Search for the cell housing the specified text and yield its (x, y) center coordinate. 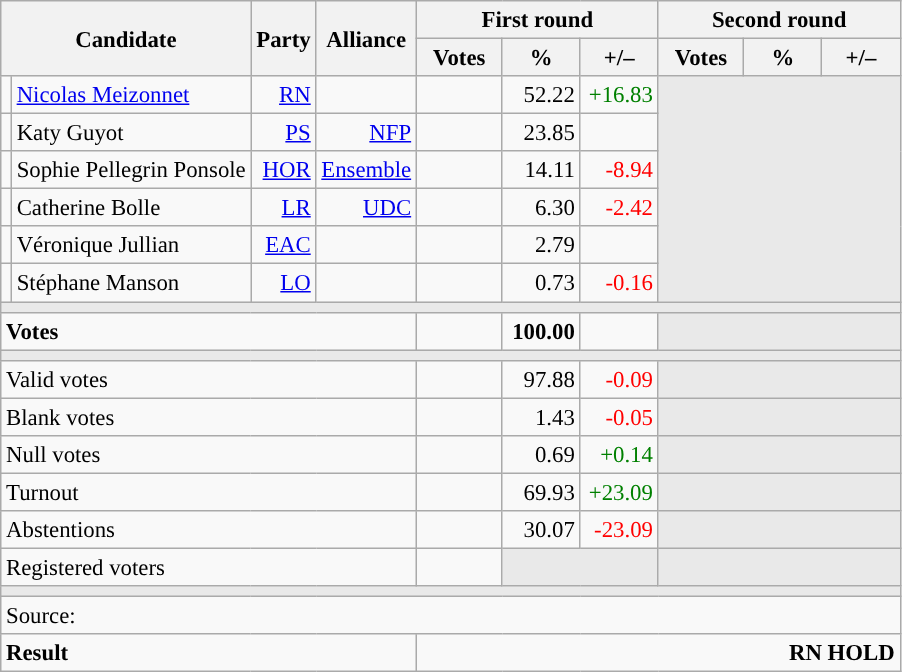
LR (284, 208)
Second round (779, 20)
97.88 (541, 379)
100.00 (541, 331)
2.79 (541, 245)
Sophie Pellegrin Ponsole (131, 170)
Party (284, 38)
Katy Guyot (131, 133)
1.43 (541, 417)
Candidate (126, 38)
30.07 (541, 530)
EAC (284, 245)
Turnout (209, 492)
-23.09 (619, 530)
Source: (450, 616)
-8.94 (619, 170)
6.30 (541, 208)
UDC (366, 208)
+23.09 (619, 492)
0.73 (541, 283)
RN HOLD (658, 653)
52.22 (541, 95)
LO (284, 283)
-0.16 (619, 283)
Ensemble (366, 170)
First round (537, 20)
0.69 (541, 455)
Result (209, 653)
-0.05 (619, 417)
PS (284, 133)
Véronique Jullian (131, 245)
+16.83 (619, 95)
Stéphane Manson (131, 283)
Valid votes (209, 379)
Abstentions (209, 530)
69.93 (541, 492)
NFP (366, 133)
23.85 (541, 133)
Alliance (366, 38)
Blank votes (209, 417)
-0.09 (619, 379)
Catherine Bolle (131, 208)
14.11 (541, 170)
-2.42 (619, 208)
Null votes (209, 455)
Nicolas Meizonnet (131, 95)
RN (284, 95)
Registered voters (209, 567)
HOR (284, 170)
+0.14 (619, 455)
